Scan for the cell matching the given text and deliver its (X, Y) coordinate at center. 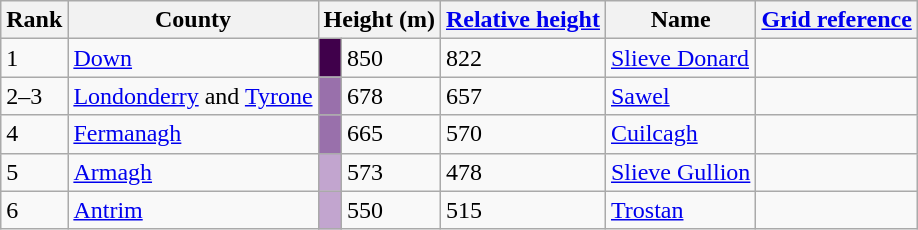
665 (390, 134)
Londonderry and Tyrone (193, 96)
Down (193, 58)
Grid reference (836, 20)
Relative height (522, 20)
Height (m) (379, 20)
Antrim (193, 210)
478 (522, 172)
Name (680, 20)
2–3 (34, 96)
6 (34, 210)
Trostan (680, 210)
822 (522, 58)
Fermanagh (193, 134)
573 (390, 172)
550 (390, 210)
Rank (34, 20)
5 (34, 172)
County (193, 20)
1 (34, 58)
4 (34, 134)
Slieve Gullion (680, 172)
Cuilcagh (680, 134)
570 (522, 134)
Sawel (680, 96)
657 (522, 96)
678 (390, 96)
Armagh (193, 172)
850 (390, 58)
515 (522, 210)
Slieve Donard (680, 58)
